Return [X, Y] of the center of cell containing provided text 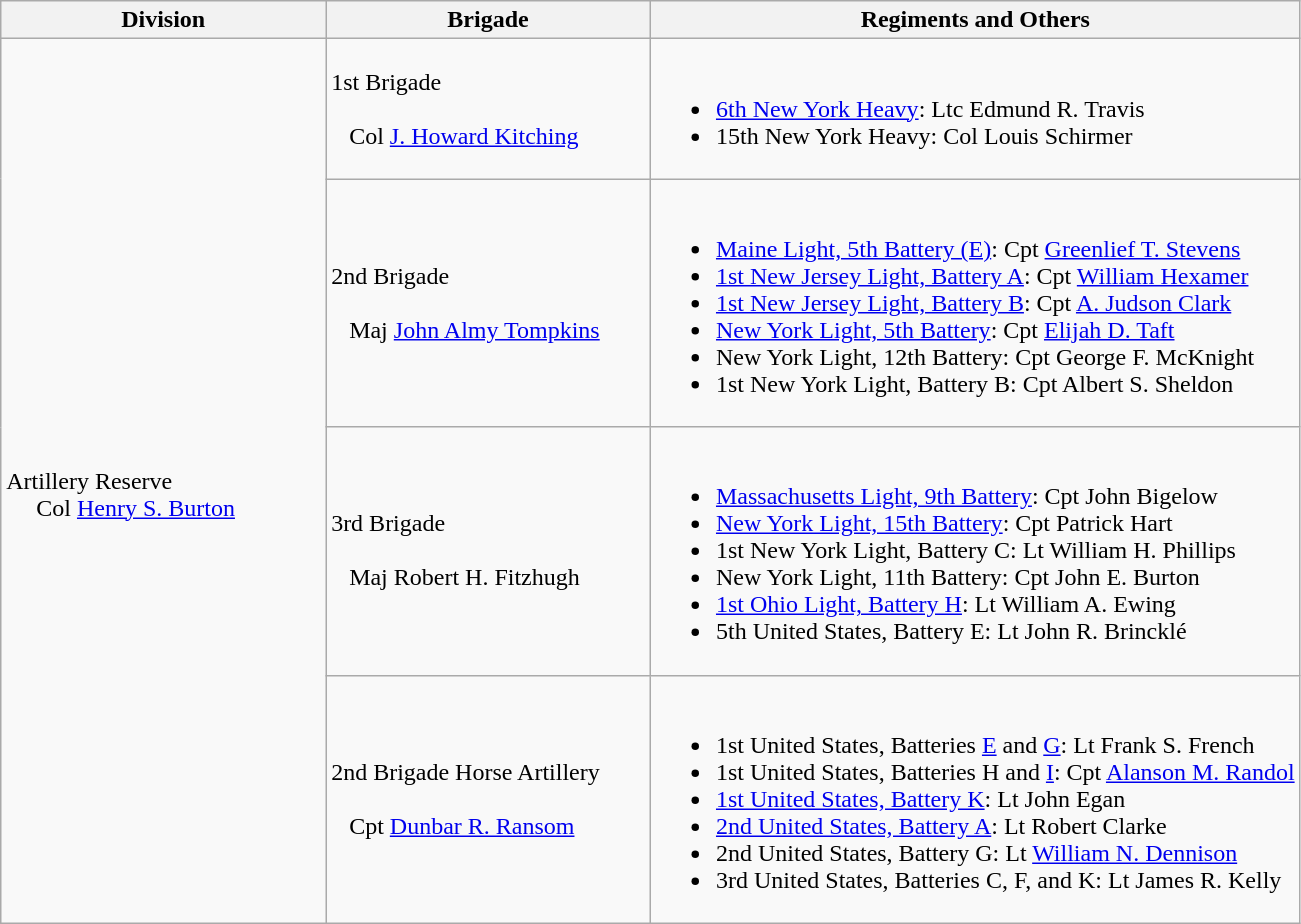
Brigade [488, 20]
1st Brigade Col J. Howard Kitching [488, 109]
2nd Brigade Maj John Almy Tompkins [488, 303]
Division [164, 20]
Artillery Reserve Col Henry S. Burton [164, 481]
6th New York Heavy: Ltc Edmund R. Travis15th New York Heavy: Col Louis Schirmer [975, 109]
3rd Brigade Maj Robert H. Fitzhugh [488, 551]
2nd Brigade Horse Artillery Cpt Dunbar R. Ransom [488, 799]
Regiments and Others [975, 20]
